Capture the cell that displays the provided text and extract its [X, Y] central coordinate. 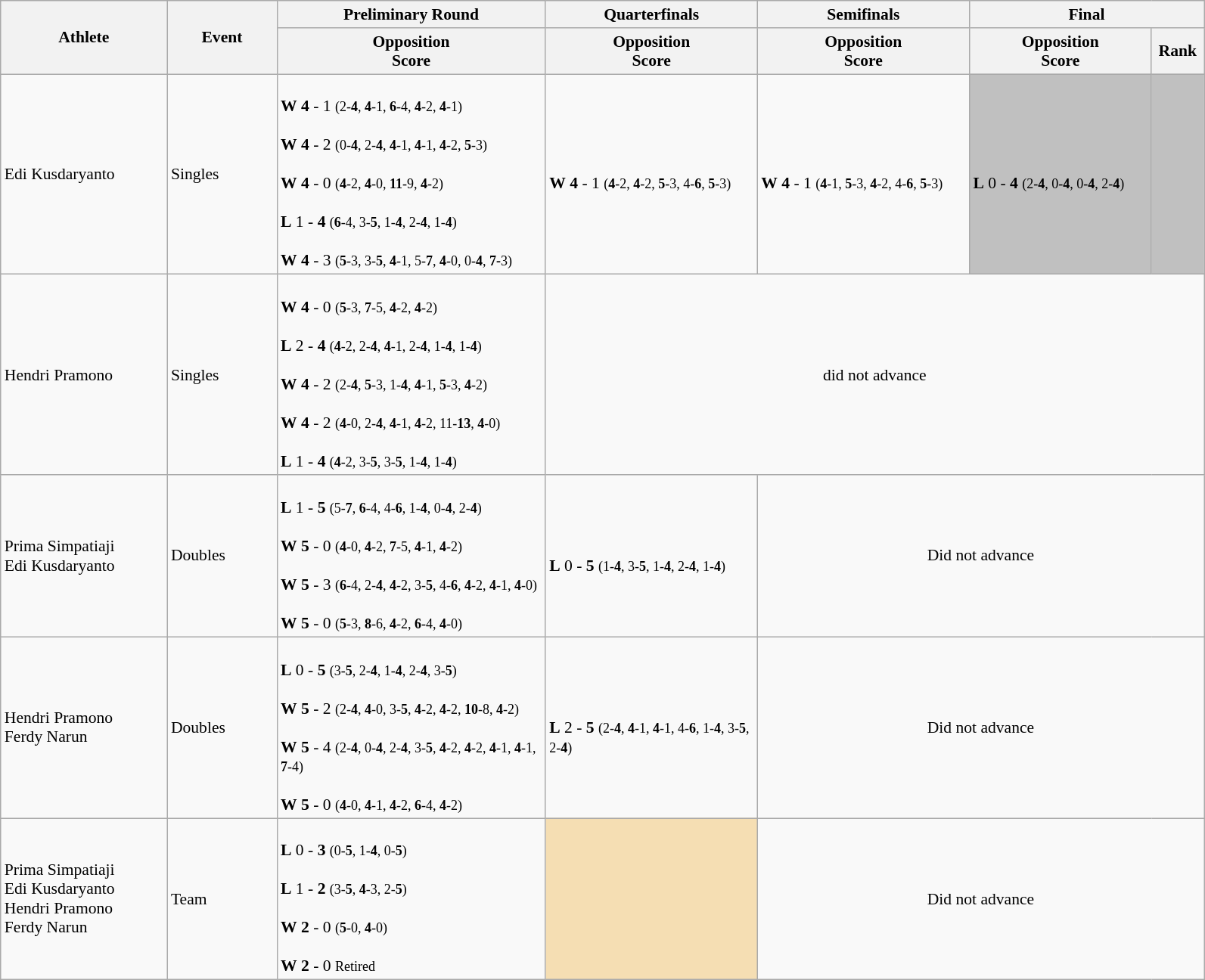
Athlete [84, 38]
did not advance [874, 375]
Prima Simpatiaji Edi Kusdaryanto Hendri Pramono Ferdy Narun [84, 899]
Quarterfinals [651, 14]
W 4 - 1 (4-1, 5-3, 4-2, 4-6, 5-3) [863, 174]
Hendri Pramono [84, 375]
W 4 - 1 (4-2, 4-2, 5-3, 4-6, 5-3) [651, 174]
L 0 - 5 (1-4, 3-5, 1-4, 2-4, 1-4) [651, 556]
Preliminary Round [412, 14]
Rank [1177, 51]
L 2 - 5 (2-4, 4-1, 4-1, 4-6, 1-4, 3-5, 2-4) [651, 727]
Semifinals [863, 14]
Edi Kusdaryanto [84, 174]
Event [222, 38]
Hendri Pramono Ferdy Narun [84, 727]
Prima Simpatiaji Edi Kusdaryanto [84, 556]
Final [1086, 14]
L 0 - 4 (2-4, 0-4, 0-4, 2-4) [1061, 174]
L 0 - 3 (0-5, 1-4, 0-5) L 1 - 2 (3-5, 4-3, 2-5) W 2 - 0 (5-0, 4-0) W 2 - 0 Retired [412, 899]
Team [222, 899]
